From the cell containing the given text, extract its center point as (X, Y) coordinate. 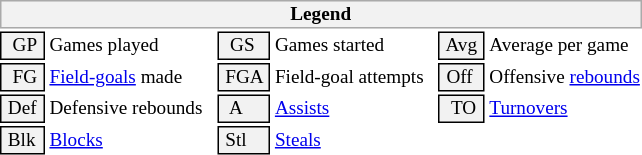
Games played (131, 46)
GP (22, 46)
Offensive rebounds (565, 77)
Stl (244, 140)
Blocks (131, 140)
TO (462, 108)
Def (22, 108)
GS (244, 46)
Off (462, 77)
A (244, 108)
Avg (462, 46)
FGA (244, 77)
Turnovers (565, 108)
Defensive rebounds (131, 108)
Legend (320, 14)
Average per game (565, 46)
FG (22, 77)
Field-goals made (131, 77)
Assists (354, 108)
Steals (354, 140)
Blk (22, 140)
Games started (354, 46)
Field-goal attempts (354, 77)
